Pinpoint the cell where the given text exists, returning its (x, y) midpoint coordinate. 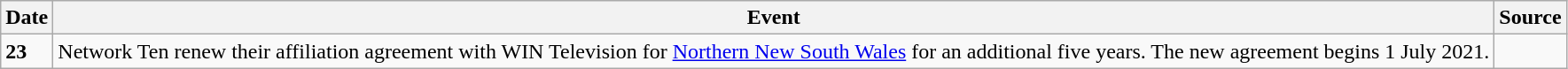
Date (27, 18)
Source (1530, 18)
Event (774, 18)
23 (27, 51)
